From the cell containing the given text, extract its center point as (x, y) coordinate. 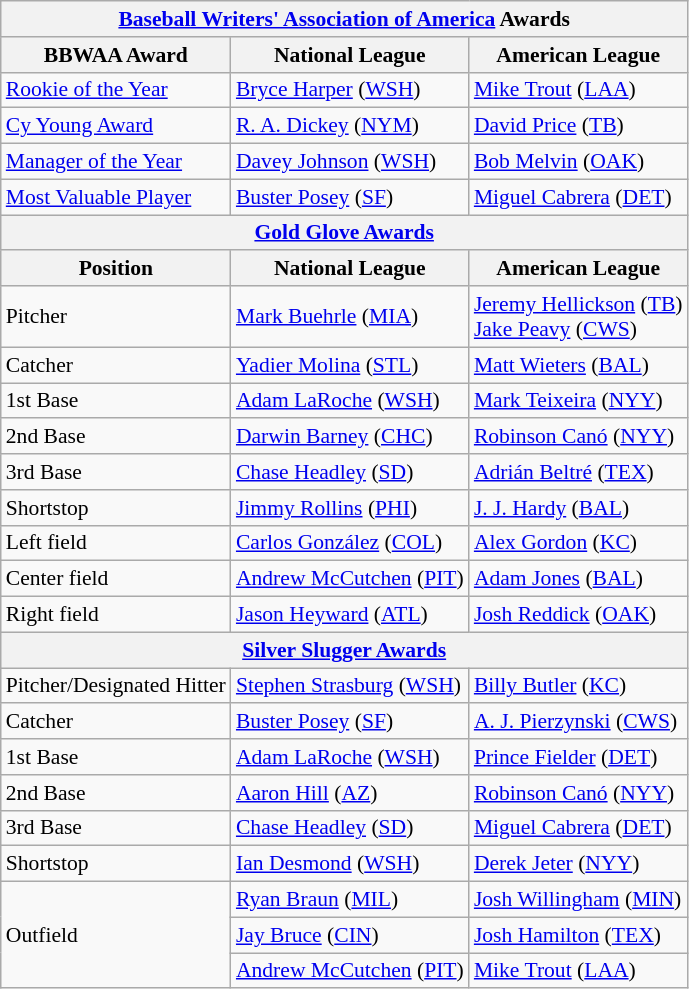
Carlos González (COL) (350, 543)
Yadier Molina (STL) (350, 365)
R. A. Dickey (NYM) (350, 126)
Pitcher/Designated Hitter (116, 686)
Center field (116, 579)
Alex Gordon (KC) (578, 543)
Jimmy Rollins (PHI) (350, 508)
Aaron Hill (AZ) (350, 793)
Ryan Braun (MIL) (350, 900)
Bob Melvin (OAK) (578, 162)
Ian Desmond (WSH) (350, 864)
Mark Buehrle (MIA) (350, 316)
Josh Willingham (MIN) (578, 900)
Left field (116, 543)
Rookie of the Year (116, 90)
Pitcher (116, 316)
Cy Young Award (116, 126)
Adam Jones (BAL) (578, 579)
Jason Heyward (ATL) (350, 615)
A. J. Pierzynski (CWS) (578, 722)
Matt Wieters (BAL) (578, 365)
Davey Johnson (WSH) (350, 162)
BBWAA Award (116, 55)
Prince Fielder (DET) (578, 757)
Derek Jeter (NYY) (578, 864)
David Price (TB) (578, 126)
Right field (116, 615)
Outfield (116, 936)
J. J. Hardy (BAL) (578, 508)
Darwin Barney (CHC) (350, 437)
Josh Reddick (OAK) (578, 615)
Josh Hamilton (TEX) (578, 935)
Jeremy Hellickson (TB)Jake Peavy (CWS) (578, 316)
Most Valuable Player (116, 197)
Gold Glove Awards (344, 233)
Mark Teixeira (NYY) (578, 401)
Adrián Beltré (TEX) (578, 472)
Baseball Writers' Association of America Awards (344, 19)
Jay Bruce (CIN) (350, 935)
Silver Slugger Awards (344, 650)
Billy Butler (KC) (578, 686)
Stephen Strasburg (WSH) (350, 686)
Position (116, 269)
Bryce Harper (WSH) (350, 90)
Manager of the Year (116, 162)
